Extract the [x, y] coordinate from the center of the cell holding the provided text.  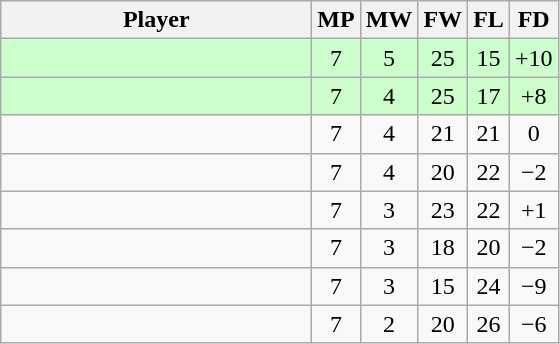
26 [489, 324]
+1 [534, 210]
+10 [534, 58]
23 [443, 210]
FD [534, 20]
+8 [534, 96]
18 [443, 248]
FL [489, 20]
0 [534, 134]
MP [336, 20]
Player [156, 20]
5 [389, 58]
17 [489, 96]
FW [443, 20]
−9 [534, 286]
2 [389, 324]
24 [489, 286]
MW [389, 20]
−6 [534, 324]
